Return the [X, Y] coordinate for the center point of the cell that contains the specified text.  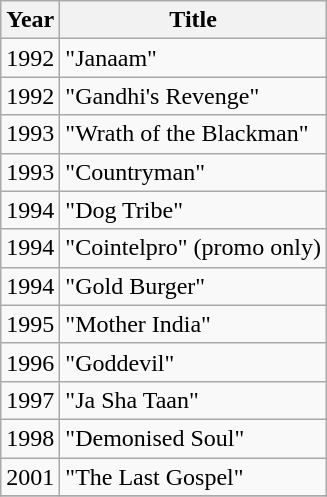
1998 [30, 438]
"Wrath of the Blackman" [194, 134]
1997 [30, 400]
"Dog Tribe" [194, 210]
"Gold Burger" [194, 286]
"Mother India" [194, 324]
"Countryman" [194, 172]
Year [30, 20]
"Ja Sha Taan" [194, 400]
"Gandhi's Revenge" [194, 96]
1995 [30, 324]
Title [194, 20]
"Cointelpro" (promo only) [194, 248]
"The Last Gospel" [194, 477]
"Goddevil" [194, 362]
1996 [30, 362]
"Demonised Soul" [194, 438]
"Janaam" [194, 58]
2001 [30, 477]
